Locate the cell with the specified text and output its (x, y) center coordinate. 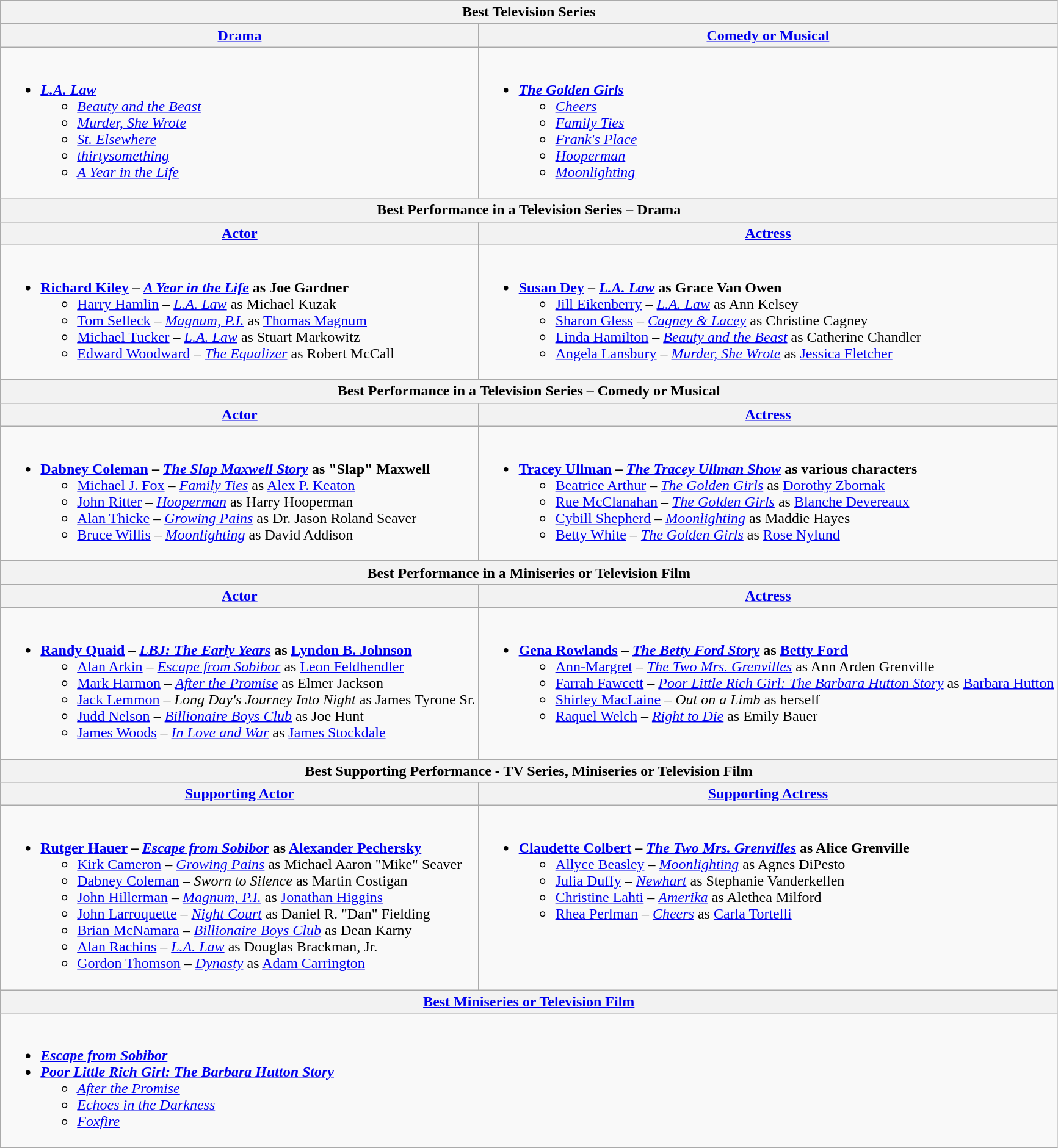
Supporting Actress (768, 794)
Best Miniseries or Television Film (529, 1002)
Best Television Series (529, 12)
Best Performance in a Miniseries or Television Film (529, 572)
Drama (239, 35)
The Golden GirlsCheersFamily TiesFrank's PlaceHoopermanMoonlighting (768, 123)
Escape from Sobibor Poor Little Rich Girl: The Barbara Hutton StoryAfter the PromiseEchoes in the DarknessFoxfire (529, 1080)
Best Performance in a Television Series – Comedy or Musical (529, 391)
L.A. LawBeauty and the BeastMurder, She WroteSt. ElsewherethirtysomethingA Year in the Life (239, 123)
Best Performance in a Television Series – Drama (529, 210)
Comedy or Musical (768, 35)
Supporting Actor (239, 794)
Best Supporting Performance - TV Series, Miniseries or Television Film (529, 771)
